Provide the [X, Y] coordinate of the cell's center where the given text is located.  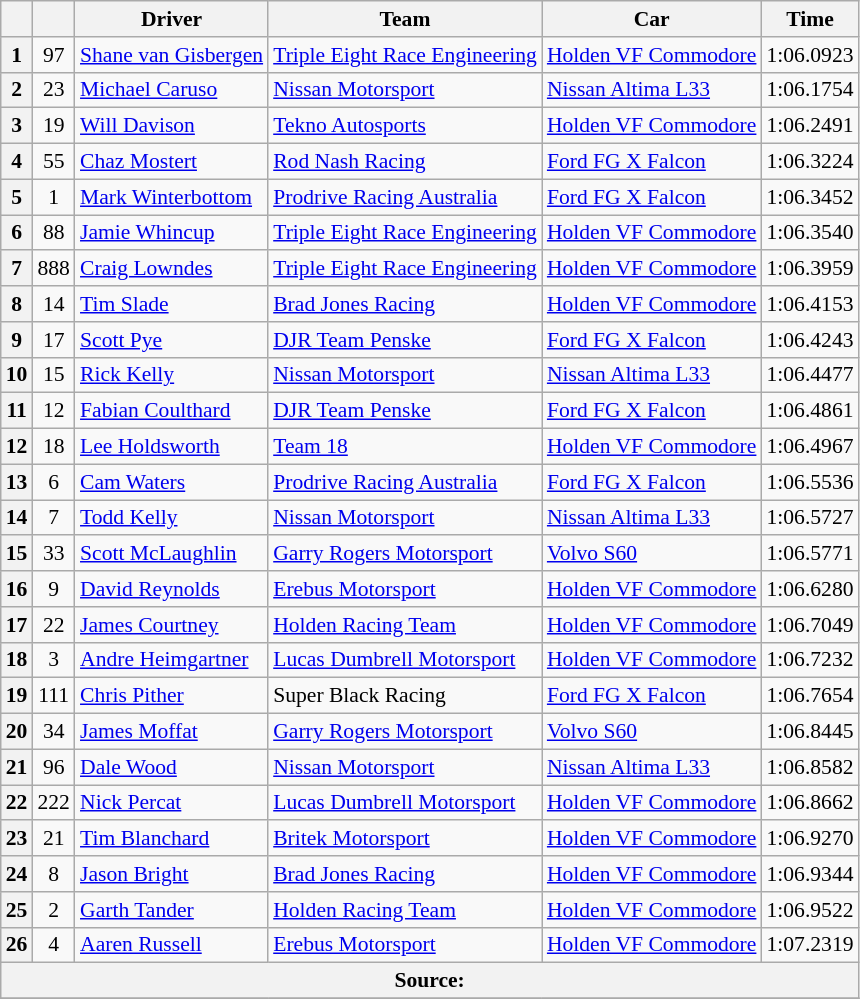
Rick Kelly [172, 375]
Garth Tander [172, 910]
33 [54, 554]
888 [54, 269]
Chris Pither [172, 696]
Andre Heimgartner [172, 660]
Scott McLaughlin [172, 554]
Dale Wood [172, 767]
20 [17, 732]
88 [54, 233]
Jamie Whincup [172, 233]
1:06.0923 [810, 55]
13 [17, 482]
Jason Bright [172, 874]
10 [17, 375]
1:06.3959 [810, 269]
1:06.6280 [810, 589]
Todd Kelly [172, 518]
1:06.8445 [810, 732]
1:06.5771 [810, 554]
Time [810, 19]
1:06.8582 [810, 767]
Will Davison [172, 126]
Chaz Mostert [172, 162]
34 [54, 732]
1:06.7654 [810, 696]
1:06.4243 [810, 340]
David Reynolds [172, 589]
Britek Motorsport [405, 839]
Tekno Autosports [405, 126]
Mark Winterbottom [172, 197]
1:06.5536 [810, 482]
1:06.3452 [810, 197]
James Moffat [172, 732]
Nick Percat [172, 803]
Michael Caruso [172, 90]
1:06.4861 [810, 411]
25 [17, 910]
1:06.2491 [810, 126]
97 [54, 55]
96 [54, 767]
16 [17, 589]
Car [652, 19]
1:06.4477 [810, 375]
1:06.7232 [810, 660]
Tim Blanchard [172, 839]
Aaren Russell [172, 945]
1:06.7049 [810, 625]
Shane van Gisbergen [172, 55]
55 [54, 162]
26 [17, 945]
Driver [172, 19]
Team [405, 19]
Team 18 [405, 447]
24 [17, 874]
5 [17, 197]
1:06.9344 [810, 874]
1:06.4967 [810, 447]
222 [54, 803]
Craig Lowndes [172, 269]
Fabian Coulthard [172, 411]
111 [54, 696]
11 [17, 411]
1:06.1754 [810, 90]
1:06.9270 [810, 839]
Scott Pye [172, 340]
1:06.8662 [810, 803]
1:06.4153 [810, 304]
Cam Waters [172, 482]
Super Black Racing [405, 696]
1:07.2319 [810, 945]
Tim Slade [172, 304]
Rod Nash Racing [405, 162]
1:06.5727 [810, 518]
1:06.3540 [810, 233]
James Courtney [172, 625]
1:06.9522 [810, 910]
Source: [430, 981]
1:06.3224 [810, 162]
Lee Holdsworth [172, 447]
